Locate the cell with the specified text and output its (x, y) center coordinate. 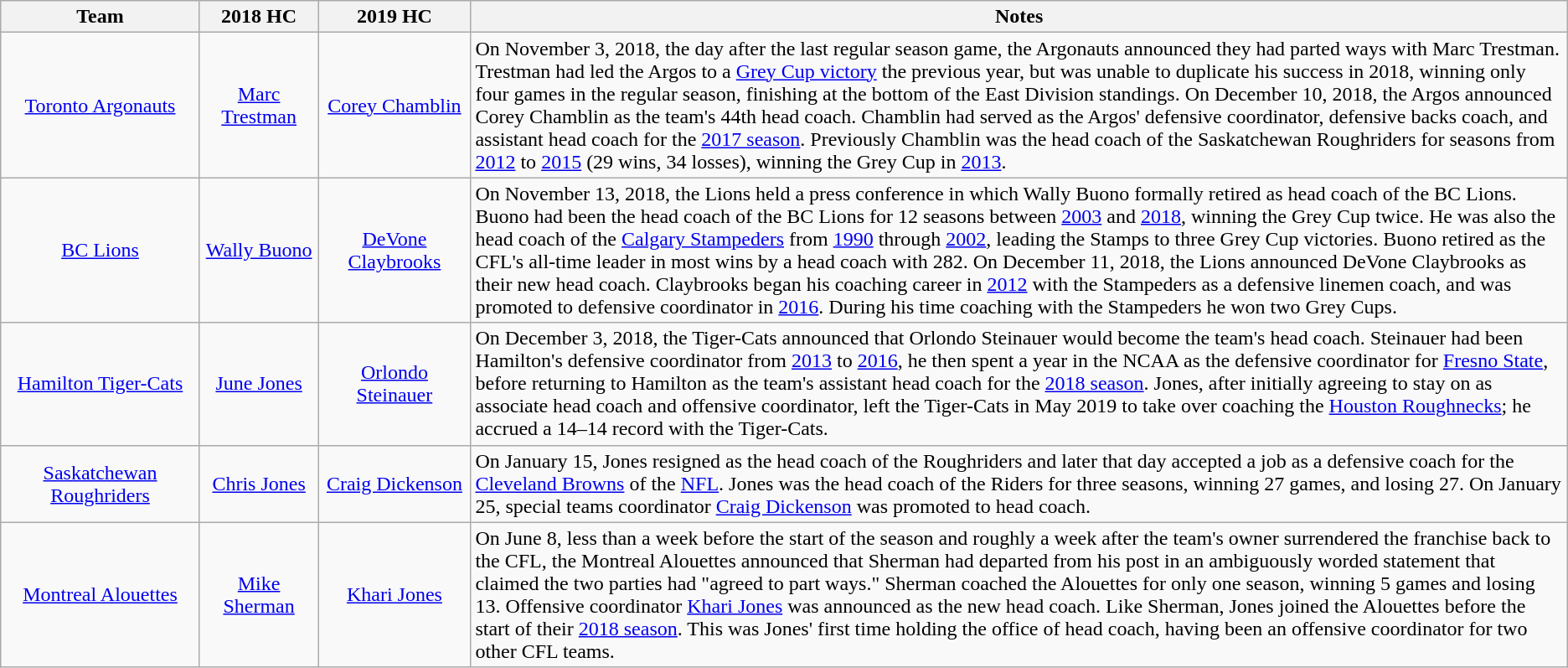
Toronto Argonauts (101, 106)
Wally Buono (259, 250)
Notes (1019, 17)
Orlondo Steinauer (395, 384)
Hamilton Tiger-Cats (101, 384)
2019 HC (395, 17)
Craig Dickenson (395, 484)
June Jones (259, 384)
Corey Chamblin (395, 106)
Chris Jones (259, 484)
Team (101, 17)
BC Lions (101, 250)
2018 HC (259, 17)
Montreal Alouettes (101, 595)
DeVone Claybrooks (395, 250)
Saskatchewan Roughriders (101, 484)
Marc Trestman (259, 106)
Khari Jones (395, 595)
Mike Sherman (259, 595)
